Return [X, Y] of the center of cell containing provided text 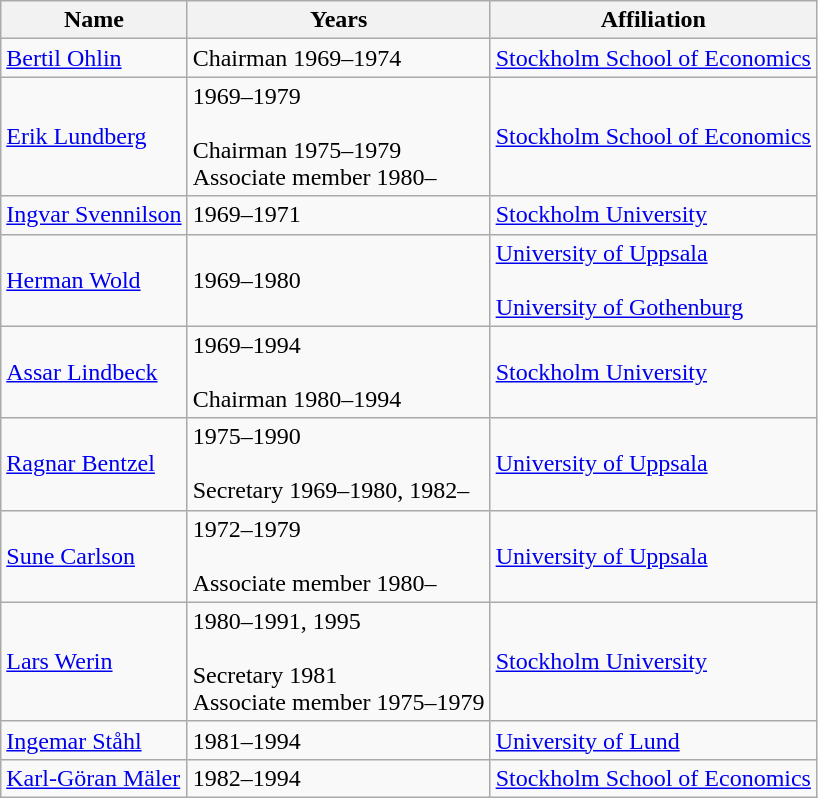
1969–1971 [338, 215]
Karl-Göran Mäler [94, 778]
University of UppsalaUniversity of Gothenburg [653, 280]
Affiliation [653, 20]
Ragnar Bentzel [94, 464]
1969–1980 [338, 280]
Assar Lindbeck [94, 372]
1972–1979Associate member 1980– [338, 556]
Erik Lundberg [94, 136]
Name [94, 20]
1975–1990Secretary 1969–1980, 1982– [338, 464]
1981–1994 [338, 740]
1980–1991, 1995Secretary 1981Associate member 1975–1979 [338, 662]
Chairman 1969–1974 [338, 58]
1969–1979Chairman 1975–1979Associate member 1980– [338, 136]
Years [338, 20]
Ingemar Ståhl [94, 740]
Herman Wold [94, 280]
Bertil Ohlin [94, 58]
1969–1994Chairman 1980–1994 [338, 372]
Lars Werin [94, 662]
1982–1994 [338, 778]
Ingvar Svennilson [94, 215]
University of Lund [653, 740]
Sune Carlson [94, 556]
